Determine the [x, y] coordinate at the center of the cell enclosing the given text.  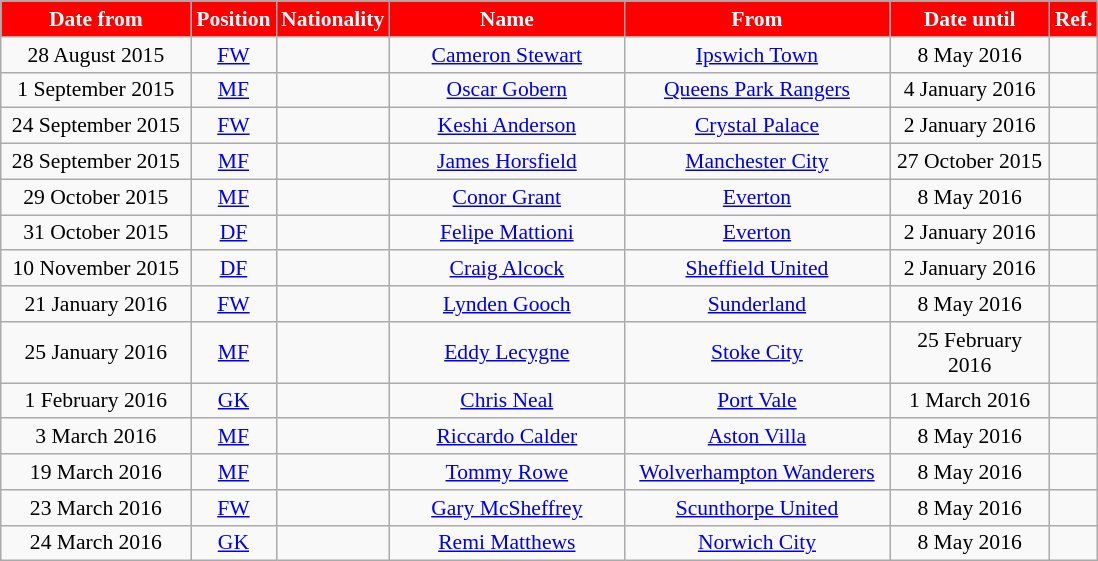
4 January 2016 [970, 90]
21 January 2016 [96, 304]
Remi Matthews [506, 543]
Eddy Lecygne [506, 352]
Port Vale [756, 401]
Conor Grant [506, 197]
1 February 2016 [96, 401]
Lynden Gooch [506, 304]
28 August 2015 [96, 55]
24 September 2015 [96, 126]
Felipe Mattioni [506, 233]
28 September 2015 [96, 162]
Oscar Gobern [506, 90]
Sheffield United [756, 269]
27 October 2015 [970, 162]
Craig Alcock [506, 269]
James Horsfield [506, 162]
29 October 2015 [96, 197]
Crystal Palace [756, 126]
Keshi Anderson [506, 126]
Scunthorpe United [756, 508]
Chris Neal [506, 401]
1 March 2016 [970, 401]
Nationality [332, 19]
Norwich City [756, 543]
Cameron Stewart [506, 55]
Wolverhampton Wanderers [756, 472]
10 November 2015 [96, 269]
Queens Park Rangers [756, 90]
Manchester City [756, 162]
Date from [96, 19]
Ref. [1074, 19]
25 January 2016 [96, 352]
Date until [970, 19]
Name [506, 19]
1 September 2015 [96, 90]
24 March 2016 [96, 543]
Stoke City [756, 352]
23 March 2016 [96, 508]
Sunderland [756, 304]
Aston Villa [756, 437]
19 March 2016 [96, 472]
Position [234, 19]
Tommy Rowe [506, 472]
From [756, 19]
Ipswich Town [756, 55]
3 March 2016 [96, 437]
Gary McSheffrey [506, 508]
25 February 2016 [970, 352]
Riccardo Calder [506, 437]
31 October 2015 [96, 233]
